Provide the [x, y] coordinate of the cell's center where the given text is located.  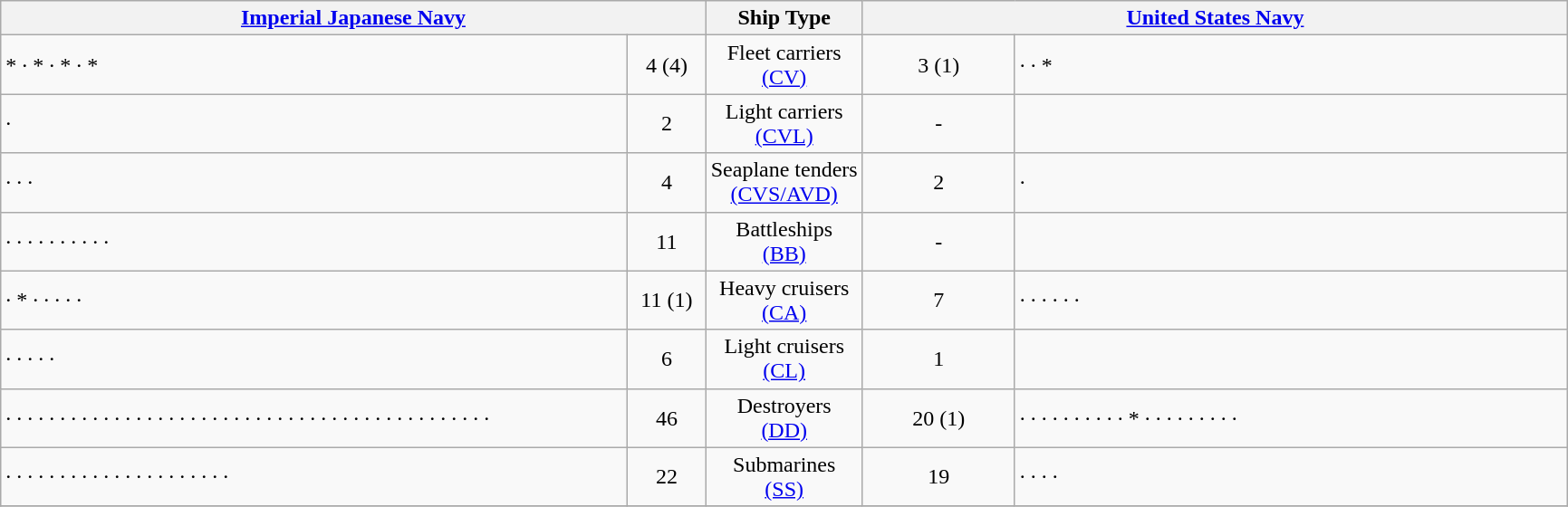
· · · · · · · · · · · · · · · · · · · · · [314, 476]
Light cruisers(CL) [784, 359]
Light carriers(CVL) [784, 123]
7 [938, 301]
11 (1) [667, 301]
* · * · * · * [314, 65]
19 [938, 476]
46 [667, 418]
Destroyers(DD) [784, 418]
· · · · [1292, 476]
Fleet carriers(CV) [784, 65]
· · · · · · · · · · [314, 241]
4 [667, 183]
· · · [314, 183]
United States Navy [1215, 18]
11 [667, 241]
22 [667, 476]
· · · · · · · · · · * · · · · · · · · · [1292, 418]
· · · · · · [1292, 301]
· · · · · · · · · · · · · · · · · · · · · · · · · · · · · · · · · · · · · · · · · · · · · [314, 418]
Seaplane tenders(CVS/AVD) [784, 183]
Imperial Japanese Navy [353, 18]
6 [667, 359]
Submarines(SS) [784, 476]
Ship Type [784, 18]
1 [938, 359]
· · * [1292, 65]
4 (4) [667, 65]
· · · · · [314, 359]
Battleships(BB) [784, 241]
3 (1) [938, 65]
· * · · · · · [314, 301]
20 (1) [938, 418]
Heavy cruisers(CA) [784, 301]
